Locate the cell with the specified text and output its [x, y] center coordinate. 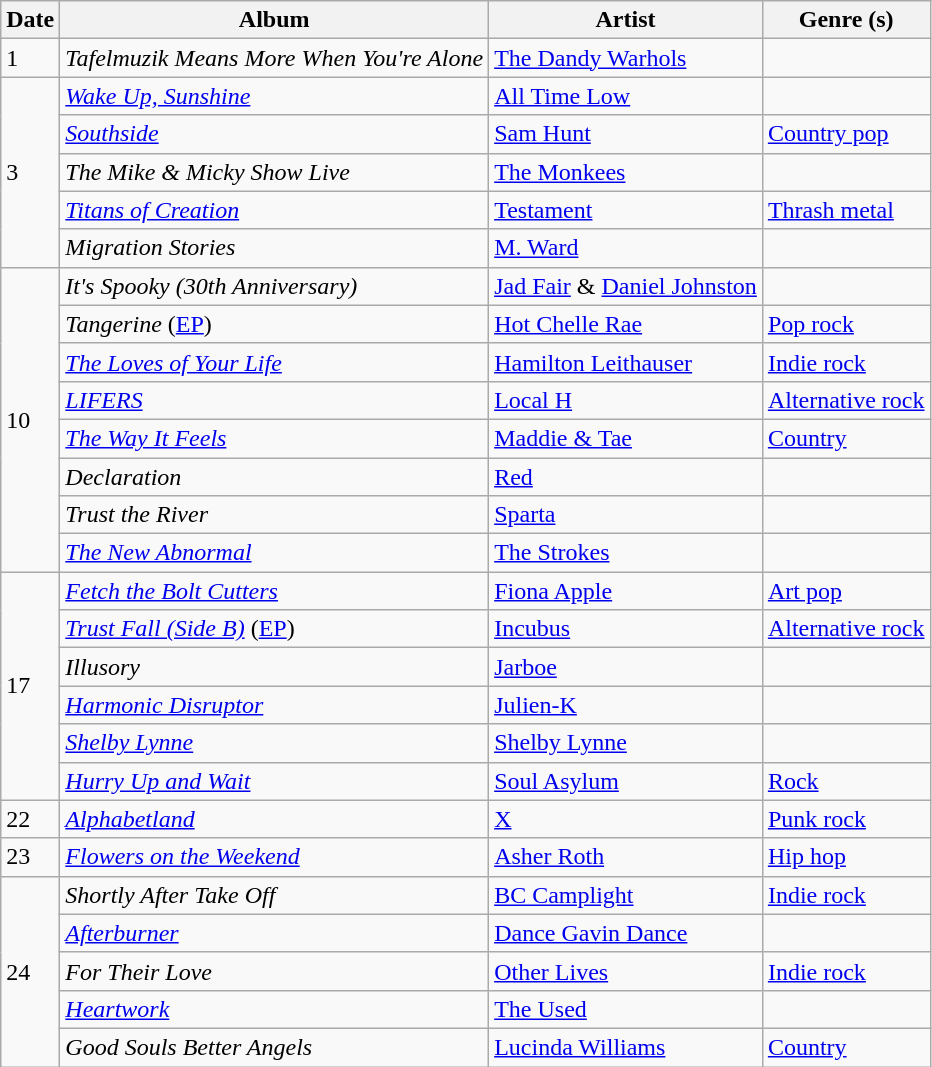
Sam Hunt [626, 134]
X [626, 819]
Fiona Apple [626, 591]
1 [30, 58]
Fetch the Bolt Cutters [274, 591]
LIFERS [274, 400]
Hip hop [846, 857]
Red [626, 477]
Julien-K [626, 705]
Titans of Creation [274, 210]
Alphabetland [274, 819]
The Loves of Your Life [274, 362]
The Way It Feels [274, 438]
Testament [626, 210]
Shortly After Take Off [274, 895]
Dance Gavin Dance [626, 933]
The Mike & Micky Show Live [274, 172]
Art pop [846, 591]
10 [30, 419]
Trust Fall (Side B) (EP) [274, 629]
17 [30, 686]
It's Spooky (30th Anniversary) [274, 286]
Jad Fair & Daniel Johnston [626, 286]
Jarboe [626, 667]
Tafelmuzik Means More When You're Alone [274, 58]
The Dandy Warhols [626, 58]
The New Abnormal [274, 553]
Illusory [274, 667]
Hot Chelle Rae [626, 324]
Hamilton Leithauser [626, 362]
M. Ward [626, 248]
Heartwork [274, 1009]
The Monkees [626, 172]
Artist [626, 20]
Wake Up, Sunshine [274, 96]
Date [30, 20]
Soul Asylum [626, 781]
The Used [626, 1009]
Southside [274, 134]
Lucinda Williams [626, 1047]
Country pop [846, 134]
22 [30, 819]
Tangerine (EP) [274, 324]
Punk rock [846, 819]
BC Camplight [626, 895]
Trust the River [274, 515]
Incubus [626, 629]
Local H [626, 400]
Maddie & Tae [626, 438]
Rock [846, 781]
Album [274, 20]
Pop rock [846, 324]
Migration Stories [274, 248]
For Their Love [274, 971]
Hurry Up and Wait [274, 781]
Harmonic Disruptor [274, 705]
Asher Roth [626, 857]
24 [30, 971]
Sparta [626, 515]
Thrash metal [846, 210]
3 [30, 172]
Flowers on the Weekend [274, 857]
The Strokes [626, 553]
Genre (s) [846, 20]
Good Souls Better Angels [274, 1047]
All Time Low [626, 96]
Declaration [274, 477]
23 [30, 857]
Afterburner [274, 933]
Other Lives [626, 971]
